Scan for the cell matching the given text and deliver its [x, y] coordinate at center. 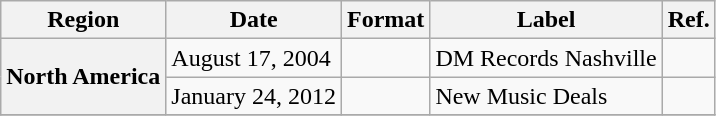
Date [254, 20]
DM Records Nashville [546, 58]
January 24, 2012 [254, 96]
Format [385, 20]
New Music Deals [546, 96]
August 17, 2004 [254, 58]
Region [84, 20]
North America [84, 77]
Label [546, 20]
Ref. [688, 20]
